Provide the (x, y) coordinate of the cell's center where the given text is located.  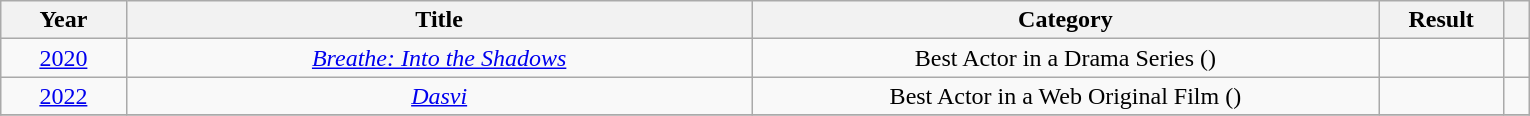
Year (64, 20)
Breathe: Into the Shadows (439, 58)
Title (439, 20)
2020 (64, 58)
Result (1442, 20)
2022 (64, 96)
Dasvi (439, 96)
Best Actor in a Drama Series () (1065, 58)
Category (1065, 20)
Best Actor in a Web Original Film () (1065, 96)
